Pinpoint the cell where the given text exists, returning its (X, Y) midpoint coordinate. 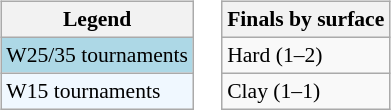
W15 tournaments (97, 91)
W25/35 tournaments (97, 55)
Clay (1–1) (306, 91)
Legend (97, 20)
Hard (1–2) (306, 55)
Finals by surface (306, 20)
